Find where the given text appears and provide that cell's center as (x, y) coordinate. 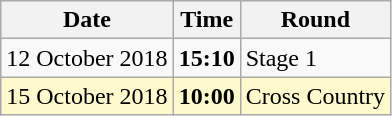
15:10 (206, 58)
Time (206, 20)
12 October 2018 (87, 58)
15 October 2018 (87, 96)
Date (87, 20)
10:00 (206, 96)
Stage 1 (315, 58)
Round (315, 20)
Cross Country (315, 96)
